Locate the cell with the specified text and output its (x, y) center coordinate. 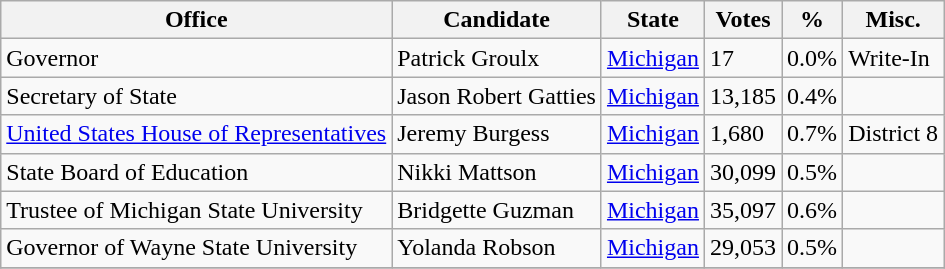
Secretary of State (196, 96)
Votes (742, 20)
0.6% (812, 210)
Candidate (497, 20)
Governor (196, 58)
State (652, 20)
District 8 (894, 134)
Jeremy Burgess (497, 134)
13,185 (742, 96)
United States House of Representatives (196, 134)
29,053 (742, 248)
Patrick Groulx (497, 58)
Trustee of Michigan State University (196, 210)
0.0% (812, 58)
Office (196, 20)
% (812, 20)
0.7% (812, 134)
Misc. (894, 20)
Yolanda Robson (497, 248)
Nikki Mattson (497, 172)
Jason Robert Gatties (497, 96)
Governor of Wayne State University (196, 248)
0.4% (812, 96)
30,099 (742, 172)
17 (742, 58)
1,680 (742, 134)
Bridgette Guzman (497, 210)
State Board of Education (196, 172)
Write-In (894, 58)
35,097 (742, 210)
